Search for the cell housing the specified text and yield its [X, Y] center coordinate. 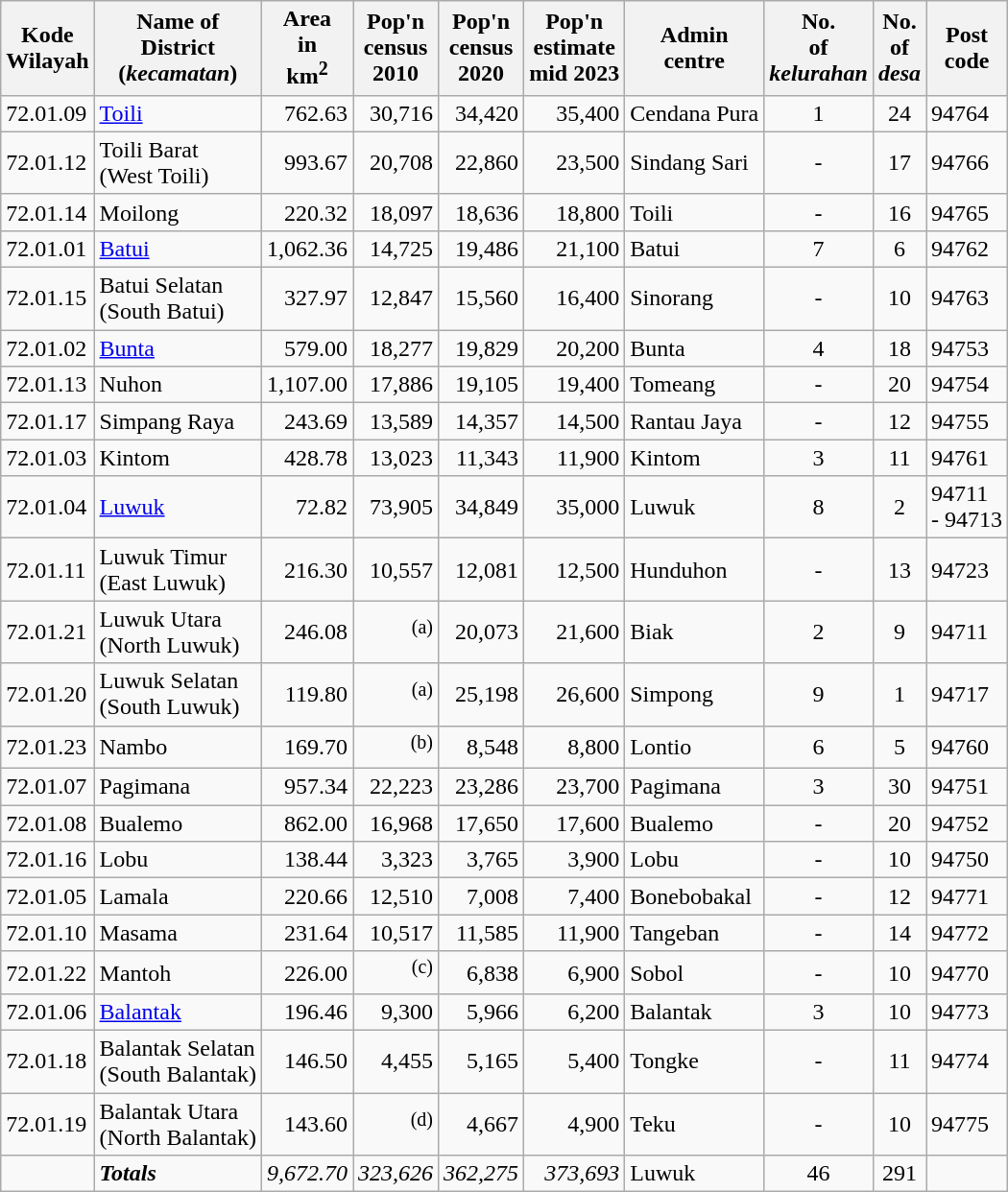
14,357 [482, 421]
Balantak Selatan (South Balantak) [178, 1061]
18 [899, 348]
Simpang Raya [178, 421]
35,000 [574, 507]
72.01.01 [48, 249]
34,849 [482, 507]
Toili Barat (West Toili) [178, 163]
Luwuk Utara (North Luwuk) [178, 632]
243.69 [307, 421]
No. ofkelurahan [819, 48]
Bonebobakal [695, 896]
8,800 [574, 747]
362,275 [482, 1174]
Lamala [178, 896]
(d) [396, 1125]
94754 [968, 385]
Lontio [695, 747]
72.01.16 [48, 860]
(c) [396, 973]
94762 [968, 249]
94765 [968, 212]
Nambo [178, 747]
72.01.06 [48, 1013]
19,105 [482, 385]
Nuhon [178, 385]
94770 [968, 973]
9,300 [396, 1013]
Teku [695, 1125]
17,600 [574, 823]
18,097 [396, 212]
72.01.13 [48, 385]
323,626 [396, 1174]
94763 [968, 299]
862.00 [307, 823]
72.01.15 [48, 299]
Tomeang [695, 385]
3,765 [482, 860]
94717 [968, 695]
19,829 [482, 348]
Pop'ncensus2020 [482, 48]
Name ofDistrict(kecamatan) [178, 48]
226.00 [307, 973]
72.01.05 [48, 896]
579.00 [307, 348]
17,650 [482, 823]
16,968 [396, 823]
21,100 [574, 249]
4,667 [482, 1125]
19,486 [482, 249]
6,838 [482, 973]
94723 [968, 570]
327.97 [307, 299]
72.01.09 [48, 113]
Biak [695, 632]
16 [899, 212]
34,420 [482, 113]
6,900 [574, 973]
7,400 [574, 896]
Luwuk Timur (East Luwuk) [178, 570]
1,107.00 [307, 385]
46 [819, 1174]
94752 [968, 823]
94760 [968, 747]
196.46 [307, 1013]
138.44 [307, 860]
12,847 [396, 299]
13 [899, 570]
94771 [968, 896]
72.01.21 [48, 632]
7 [819, 249]
8,548 [482, 747]
373,693 [574, 1174]
13,589 [396, 421]
21,600 [574, 632]
72.01.11 [48, 570]
Rantau Jaya [695, 421]
993.67 [307, 163]
6,200 [574, 1013]
8 [819, 507]
Sindang Sari [695, 163]
146.50 [307, 1061]
23,700 [574, 787]
72.01.03 [48, 458]
94773 [968, 1013]
(b) [396, 747]
291 [899, 1174]
7,008 [482, 896]
Batui Selatan (South Batui) [178, 299]
No. ofdesa [899, 48]
17 [899, 163]
30,716 [396, 113]
23,500 [574, 163]
119.80 [307, 695]
14,500 [574, 421]
216.30 [307, 570]
762.63 [307, 113]
5,400 [574, 1061]
72.01.23 [48, 747]
35,400 [574, 113]
72.01.12 [48, 163]
72.01.18 [48, 1061]
72.01.20 [48, 695]
428.78 [307, 458]
957.34 [307, 787]
Tangeban [695, 933]
12,081 [482, 570]
Mantoh [178, 973]
94755 [968, 421]
22,860 [482, 163]
11,585 [482, 933]
246.08 [307, 632]
20,708 [396, 163]
72.01.07 [48, 787]
1,062.36 [307, 249]
94775 [968, 1125]
30 [899, 787]
25,198 [482, 695]
Totals [178, 1174]
72.01.02 [48, 348]
73,905 [396, 507]
4,455 [396, 1061]
94772 [968, 933]
72.01.17 [48, 421]
220.66 [307, 896]
18,277 [396, 348]
4 [819, 348]
Cendana Pura [695, 113]
Pop'nestimatemid 2023 [574, 48]
18,636 [482, 212]
Tongke [695, 1061]
16,400 [574, 299]
231.64 [307, 933]
94766 [968, 163]
23,286 [482, 787]
3,323 [396, 860]
Moilong [178, 212]
12,510 [396, 896]
26,600 [574, 695]
72.01.10 [48, 933]
Admincentre [695, 48]
Balantak Utara (North Balantak) [178, 1125]
Simpong [695, 695]
20,073 [482, 632]
72.01.04 [48, 507]
169.70 [307, 747]
10,517 [396, 933]
11,343 [482, 458]
24 [899, 113]
5,165 [482, 1061]
72.82 [307, 507]
Sinorang [695, 299]
94761 [968, 458]
72.01.14 [48, 212]
5,966 [482, 1013]
Postcode [968, 48]
19,400 [574, 385]
20,200 [574, 348]
13,023 [396, 458]
72.01.19 [48, 1125]
4,900 [574, 1125]
Luwuk Selatan (South Luwuk) [178, 695]
10,557 [396, 570]
14 [899, 933]
14,725 [396, 249]
Pop'ncensus2010 [396, 48]
18,800 [574, 212]
3,900 [574, 860]
143.60 [307, 1125]
Masama [178, 933]
22,223 [396, 787]
220.32 [307, 212]
94764 [968, 113]
9,672.70 [307, 1174]
Kode Wilayah [48, 48]
17,886 [396, 385]
12,500 [574, 570]
94774 [968, 1061]
Hunduhon [695, 570]
Area in km2 [307, 48]
94711- 94713 [968, 507]
5 [899, 747]
72.01.22 [48, 973]
Sobol [695, 973]
94751 [968, 787]
94753 [968, 348]
72.01.08 [48, 823]
94750 [968, 860]
15,560 [482, 299]
94711 [968, 632]
